Pinpoint the cell where the given text exists, returning its (x, y) midpoint coordinate. 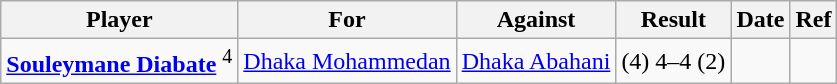
Date (760, 20)
Dhaka Mohammedan (347, 62)
Ref (814, 20)
Against (536, 20)
Result (674, 20)
Souleymane Diabate 4 (120, 62)
For (347, 20)
(4) 4–4 (2) (674, 62)
Dhaka Abahani (536, 62)
Player (120, 20)
